Output the [x, y] coordinate of the center of the cell containing the given text.  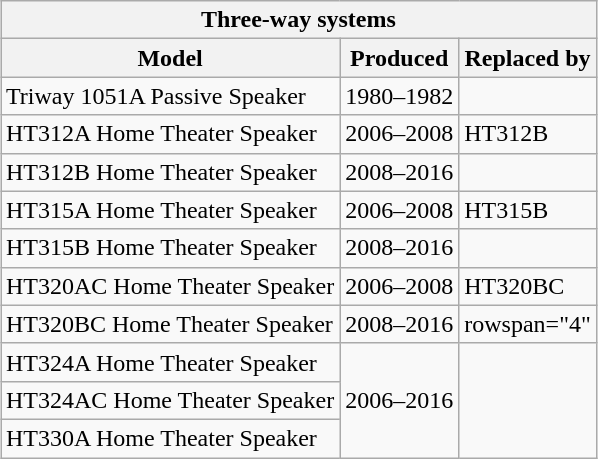
Produced [400, 58]
HT315B [528, 210]
Replaced by [528, 58]
Model [170, 58]
1980–1982 [400, 96]
Three-way systems [298, 20]
rowspan="4" [528, 324]
HT320BC Home Theater Speaker [170, 324]
HT324A Home Theater Speaker [170, 362]
Triway 1051A Passive Speaker [170, 96]
HT312A Home Theater Speaker [170, 134]
HT312B [528, 134]
HT320BC [528, 286]
HT312B Home Theater Speaker [170, 172]
HT320AC Home Theater Speaker [170, 286]
HT315B Home Theater Speaker [170, 248]
HT324AC Home Theater Speaker [170, 400]
HT330A Home Theater Speaker [170, 438]
2006–2016 [400, 400]
HT315A Home Theater Speaker [170, 210]
